Determine the [x, y] coordinate at the center of the cell enclosing the given text.  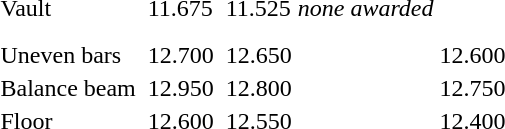
12.800 [258, 88]
12.700 [180, 55]
12.650 [258, 55]
12.950 [180, 88]
